Find where the given text appears and provide that cell's center as [x, y] coordinate. 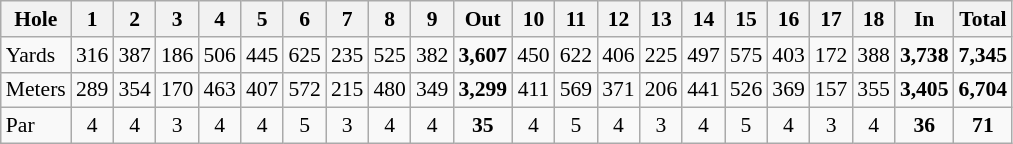
355 [874, 90]
480 [390, 90]
406 [618, 55]
14 [704, 19]
575 [746, 55]
441 [704, 90]
Hole [36, 19]
289 [92, 90]
387 [134, 55]
12 [618, 19]
407 [262, 90]
403 [788, 55]
371 [618, 90]
206 [662, 90]
572 [304, 90]
Meters [36, 90]
215 [348, 90]
463 [220, 90]
9 [432, 19]
157 [832, 90]
11 [576, 19]
526 [746, 90]
445 [262, 55]
16 [788, 19]
Yards [36, 55]
71 [984, 126]
354 [134, 90]
625 [304, 55]
316 [92, 55]
622 [576, 55]
3,607 [482, 55]
13 [662, 19]
8 [390, 19]
35 [482, 126]
172 [832, 55]
7,345 [984, 55]
170 [178, 90]
6 [304, 19]
3,738 [924, 55]
In [924, 19]
Out [482, 19]
506 [220, 55]
388 [874, 55]
450 [534, 55]
225 [662, 55]
525 [390, 55]
186 [178, 55]
Par [36, 126]
10 [534, 19]
15 [746, 19]
2 [134, 19]
18 [874, 19]
235 [348, 55]
569 [576, 90]
36 [924, 126]
3,299 [482, 90]
349 [432, 90]
497 [704, 55]
Total [984, 19]
17 [832, 19]
382 [432, 55]
6,704 [984, 90]
369 [788, 90]
1 [92, 19]
3,405 [924, 90]
411 [534, 90]
7 [348, 19]
